Return (X, Y) of the center of cell containing provided text 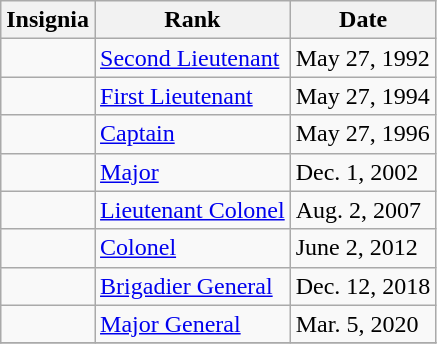
May 27, 1994 (363, 96)
Date (363, 20)
June 2, 2012 (363, 248)
First Lieutenant (193, 96)
Dec. 12, 2018 (363, 286)
Second Lieutenant (193, 58)
Brigadier General (193, 286)
May 27, 1996 (363, 134)
Mar. 5, 2020 (363, 324)
Major General (193, 324)
May 27, 1992 (363, 58)
Dec. 1, 2002 (363, 172)
Rank (193, 20)
Major (193, 172)
Colonel (193, 248)
Captain (193, 134)
Insignia (48, 20)
Lieutenant Colonel (193, 210)
Aug. 2, 2007 (363, 210)
